Identify which cell holds the provided text, then report its (x, y) central coordinate. 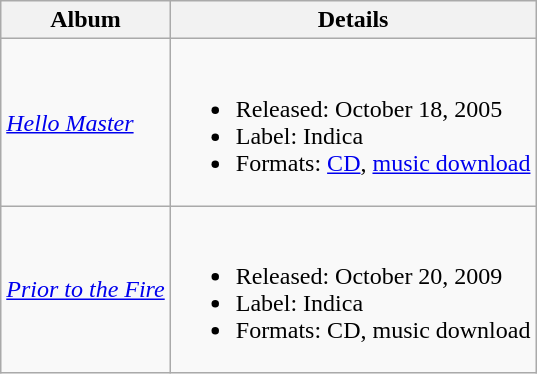
Released: October 18, 2005Label: IndicaFormats: CD, music download (353, 122)
Prior to the Fire (86, 290)
Album (86, 20)
Hello Master (86, 122)
Released: October 20, 2009Label: IndicaFormats: CD, music download (353, 290)
Details (353, 20)
